Search for the cell housing the specified text and yield its [X, Y] center coordinate. 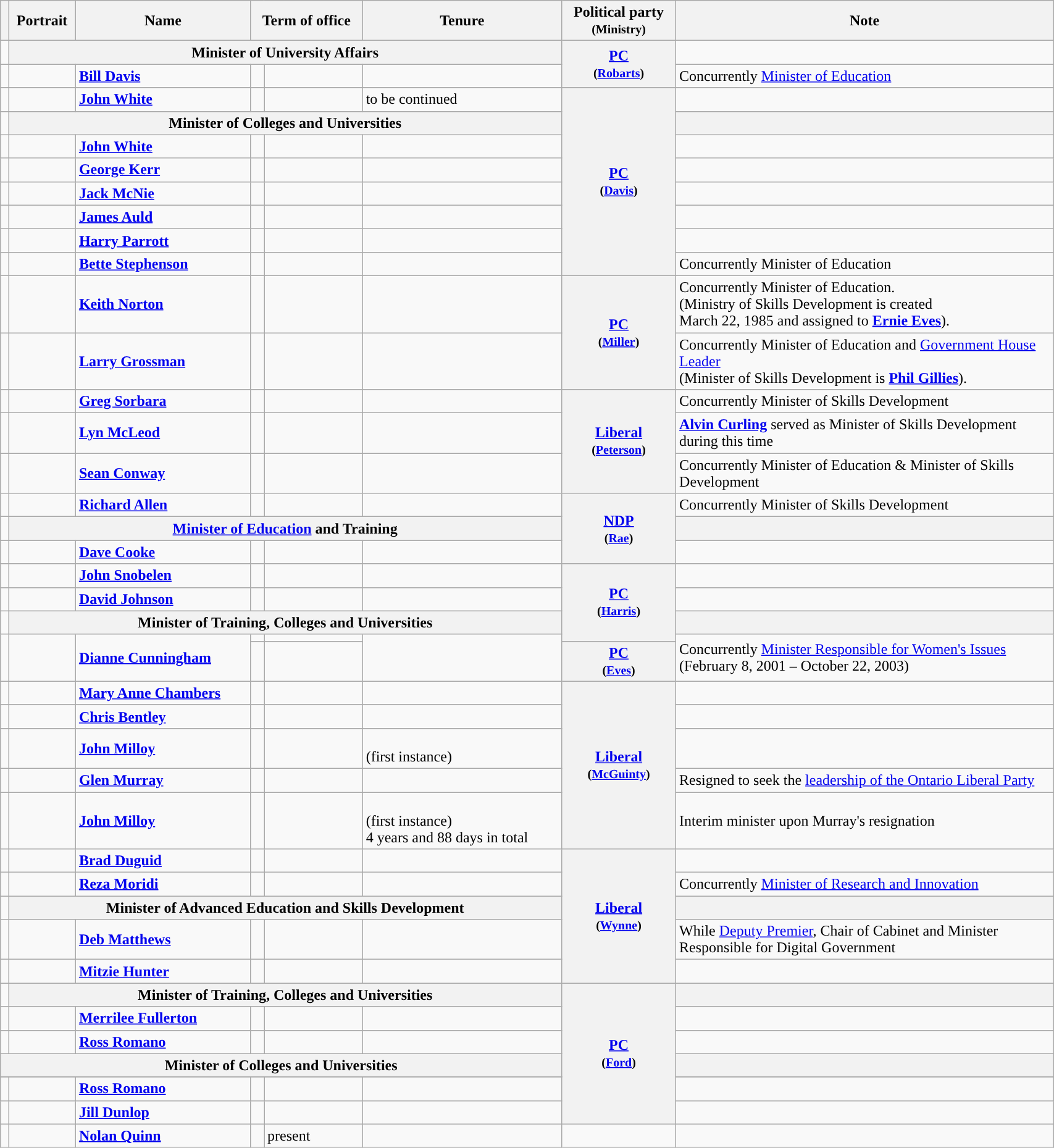
PC(Davis) [619, 182]
John Snobelen [163, 576]
David Johnson [163, 599]
PC(Robarts) [619, 64]
PC(Harris) [619, 603]
Name [163, 21]
present [314, 1136]
Keith Norton [163, 304]
Deb Matthews [163, 940]
Bill Davis [163, 76]
Portrait [42, 21]
Liberal(McGuinty) [619, 765]
Jill Dunlop [163, 1112]
Interim minister upon Murray's resignation [864, 820]
Jack McNie [163, 193]
Concurrently Minister of Research and Innovation [864, 884]
George Kerr [163, 170]
Political party(Ministry) [619, 21]
Sean Conway [163, 473]
PC(Miller) [619, 332]
Larry Grossman [163, 361]
Term of office [307, 21]
Concurrently Minister Responsible for Women's Issues (February 8, 2001 – October 22, 2003) [864, 658]
Mitzie Hunter [163, 971]
Minister of Education and Training [285, 529]
Resigned to seek the leadership of the Ontario Liberal Party [864, 780]
PC(Ford) [619, 1054]
Note [864, 21]
While Deputy Premier, Chair of Cabinet and Minister Responsible for Digital Government [864, 940]
Mary Anne Chambers [163, 693]
Concurrently Minister of Education and Government House Leader (Minister of Skills Development is Phil Gillies). [864, 361]
Brad Duguid [163, 861]
Dianne Cunningham [163, 658]
Reza Moridi [163, 884]
(first instance)4 years and 88 days in total [462, 820]
Alvin Curling served as Minister of Skills Development during this time [864, 434]
PC(Eves) [619, 661]
Greg Sorbara [163, 401]
Merrilee Fullerton [163, 1018]
Nolan Quinn [163, 1136]
NDP(Rae) [619, 529]
Dave Cooke [163, 552]
Lyn McLeod [163, 434]
Harry Parrott [163, 240]
Tenure [462, 21]
(first instance) [462, 748]
Glen Murray [163, 780]
Bette Stephenson [163, 264]
Minister of Advanced Education and Skills Development [285, 908]
Concurrently Minister of Education. (Ministry of Skills Development is created March 22, 1985 and assigned to Ernie Eves). [864, 304]
to be continued [462, 99]
Concurrently Minister of Education & Minister of Skills Development [864, 473]
Liberal(Peterson) [619, 442]
James Auld [163, 217]
Richard Allen [163, 505]
Minister of University Affairs [285, 52]
Liberal(Wynne) [619, 916]
Chris Bentley [163, 716]
